Pinpoint the cell where the given text exists, returning its (X, Y) midpoint coordinate. 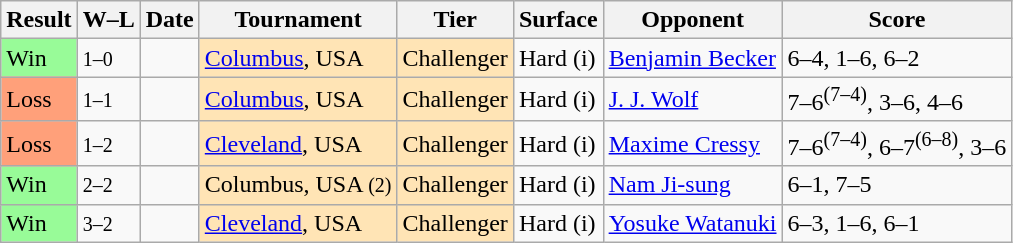
Yosuke Watanuki (692, 223)
W–L (108, 20)
2–2 (108, 185)
Nam Ji-sung (692, 185)
1–2 (108, 144)
J. J. Wolf (692, 100)
Benjamin Becker (692, 58)
7–6(7–4), 6–7(6–8), 3–6 (897, 144)
1–1 (108, 100)
Date (170, 20)
6–3, 1–6, 6–1 (897, 223)
3–2 (108, 223)
Tier (455, 20)
Opponent (692, 20)
6–4, 1–6, 6–2 (897, 58)
Maxime Cressy (692, 144)
Surface (558, 20)
Result (39, 20)
1–0 (108, 58)
7–6(7–4), 3–6, 4–6 (897, 100)
Columbus, USA (2) (298, 185)
6–1, 7–5 (897, 185)
Score (897, 20)
Tournament (298, 20)
